Determine the (X, Y) coordinate at the center of the cell enclosing the given text.  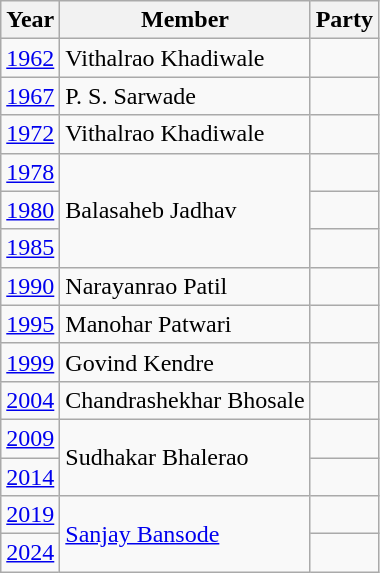
1990 (30, 286)
Sudhakar Bhalerao (185, 457)
Member (185, 20)
1962 (30, 58)
P. S. Sarwade (185, 96)
Year (30, 20)
1980 (30, 210)
Sanjay Bansode (185, 534)
2019 (30, 515)
1985 (30, 248)
1999 (30, 362)
Chandrashekhar Bhosale (185, 400)
1972 (30, 134)
1967 (30, 96)
Narayanrao Patil (185, 286)
1995 (30, 324)
1978 (30, 172)
Manohar Patwari (185, 324)
Party (344, 20)
2014 (30, 477)
Balasaheb Jadhav (185, 210)
2024 (30, 553)
Govind Kendre (185, 362)
2004 (30, 400)
2009 (30, 438)
